Determine the (X, Y) coordinate at the center of the cell enclosing the given text.  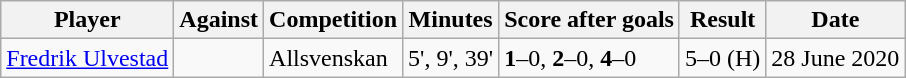
Player (88, 20)
28 June 2020 (836, 58)
Competition (334, 20)
Fredrik Ulvestad (88, 58)
Date (836, 20)
Allsvenskan (334, 58)
1–0, 2–0, 4–0 (590, 58)
Minutes (451, 20)
Result (722, 20)
Score after goals (590, 20)
5', 9', 39' (451, 58)
Against (219, 20)
5–0 (H) (722, 58)
